Output the [x, y] coordinate of the center of the cell containing the given text.  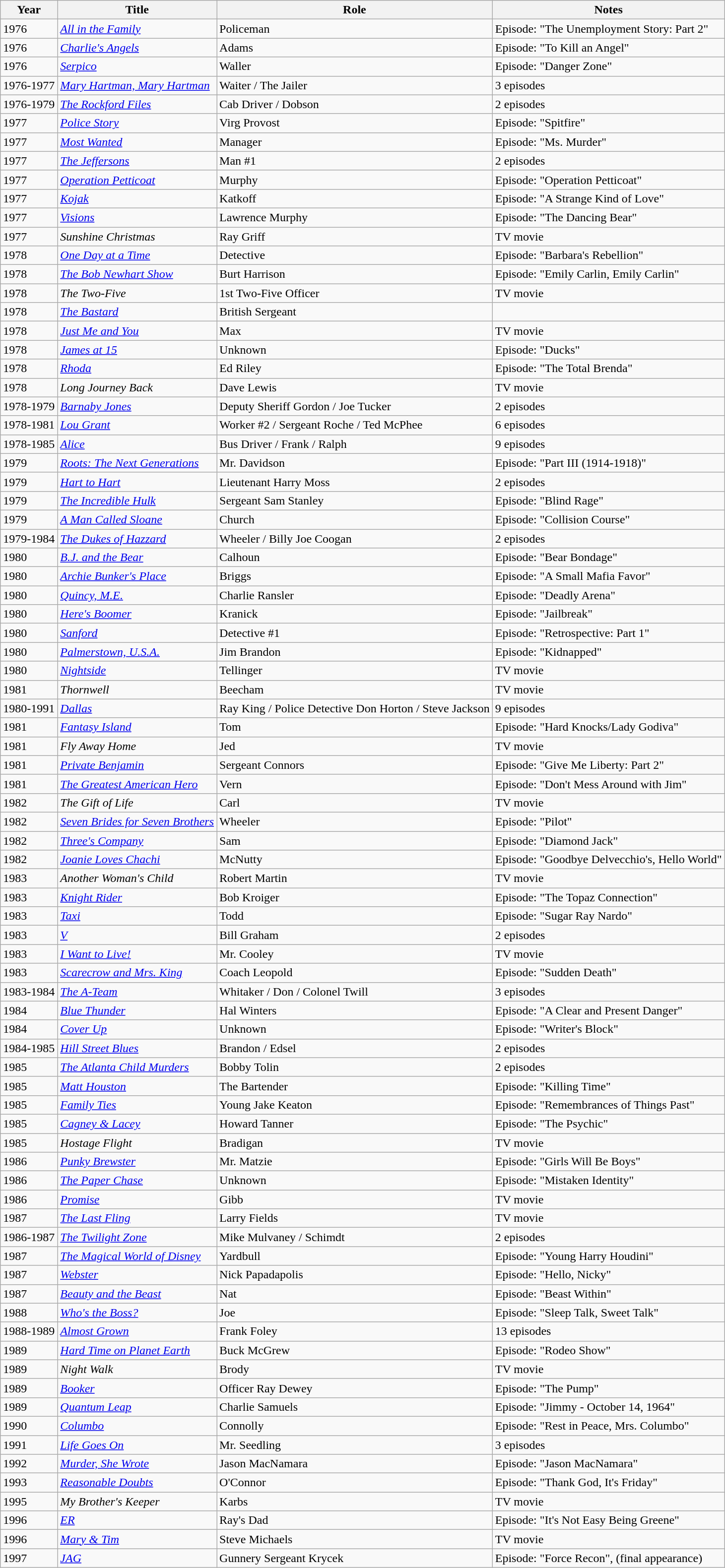
Gunnery Sergeant Krycek [355, 1558]
Serpico [137, 66]
Private Benjamin [137, 765]
1992 [29, 1464]
The Magical World of Disney [137, 1256]
Episode: "Goodbye Delvecchio's, Hello World" [608, 860]
Thornwell [137, 690]
Alice [137, 444]
Episode: "The Topaz Connection" [608, 897]
Archie Bunker's Place [137, 576]
Episode: "Pilot" [608, 821]
Sunshine Christmas [137, 237]
Beauty and the Beast [137, 1294]
Episode: "Sleep Talk, Sweet Talk" [608, 1313]
Barnaby Jones [137, 406]
Calhoun [355, 558]
1978-1981 [29, 425]
British Sergeant [355, 312]
Carl [355, 803]
Detective #1 [355, 633]
Episode: "Rodeo Show" [608, 1350]
Manager [355, 142]
Rhoda [137, 369]
Who's the Boss? [137, 1313]
ER [137, 1520]
Brody [355, 1369]
Episode: "Jimmy - October 14, 1964" [608, 1407]
Episode: "Bear Bondage" [608, 558]
Charlie Ransler [355, 595]
Steve Michaels [355, 1539]
The Atlanta Child Murders [137, 1067]
Episode: "Young Harry Houdini" [608, 1256]
1984-1985 [29, 1048]
1976-1977 [29, 85]
Cover Up [137, 1029]
The Greatest American Hero [137, 784]
I Want to Live! [137, 954]
Episode: "Danger Zone" [608, 66]
Sergeant Sam Stanley [355, 501]
Cagney & Lacey [137, 1124]
Notes [608, 10]
A Man Called Sloane [137, 519]
Karbs [355, 1502]
Episode: "Spitfire" [608, 123]
Hostage Flight [137, 1142]
Episode: "A Small Mafia Favor" [608, 576]
Ray's Dad [355, 1520]
Lieutenant Harry Moss [355, 482]
Episode: "Sugar Ray Nardo" [608, 916]
Episode: "Killing Time" [608, 1086]
The Dukes of Hazzard [137, 538]
Episode: "Sudden Death" [608, 973]
Three's Company [137, 841]
The A-Team [137, 992]
Bobby Tolin [355, 1067]
Episode: "Girls Will Be Boys" [608, 1162]
Sergeant Connors [355, 765]
Lawrence Murphy [355, 217]
Charlie Samuels [355, 1407]
Episode: "Writer's Block" [608, 1029]
The Twilight Zone [137, 1237]
Hart to Hart [137, 482]
Quincy, M.E. [137, 595]
Dave Lewis [355, 387]
Murder, She Wrote [137, 1464]
Episode: "Emily Carlin, Emily Carlin" [608, 274]
Episode: "Give Me Liberty: Part 2" [608, 765]
Mary Hartman, Mary Hartman [137, 85]
Sam [355, 841]
Family Ties [137, 1105]
Bus Driver / Frank / Ralph [355, 444]
Connolly [355, 1426]
Mary & Tim [137, 1539]
Dallas [137, 708]
Howard Tanner [355, 1124]
1983-1984 [29, 992]
Yardbull [355, 1256]
Episode: "Kidnapped" [608, 652]
Young Jake Keaton [355, 1105]
Booker [137, 1388]
Lou Grant [137, 425]
Bill Graham [355, 935]
1995 [29, 1502]
V [137, 935]
The Bob Newhart Show [137, 274]
The Jeffersons [137, 161]
Mr. Seedling [355, 1445]
Another Woman's Child [137, 878]
Jason MacNamara [355, 1464]
6 episodes [608, 425]
Night Walk [137, 1369]
Episode: "The Unemployment Story: Part 2" [608, 29]
Nat [355, 1294]
All in the Family [137, 29]
Episode: "To Kill an Angel" [608, 48]
Episode: "Hard Knocks/Lady Godiva" [608, 727]
Episode: "Operation Petticoat" [608, 180]
Todd [355, 916]
1st Two-Five Officer [355, 293]
Almost Grown [137, 1331]
Officer Ray Dewey [355, 1388]
Gibb [355, 1199]
Episode: "Retrospective: Part 1" [608, 633]
The Gift of Life [137, 803]
The Paper Chase [137, 1181]
Kranick [355, 614]
Ray Griff [355, 237]
Joe [355, 1313]
Roots: The Next Generations [137, 463]
Episode: "Jason MacNamara" [608, 1464]
Max [355, 331]
Fantasy Island [137, 727]
Wheeler / Billy Joe Coogan [355, 538]
The Rockford Files [137, 104]
Episode: "Ms. Murder" [608, 142]
Jed [355, 746]
Larry Fields [355, 1218]
Episode: "Blind Rage" [608, 501]
Cab Driver / Dobson [355, 104]
Reasonable Doubts [137, 1483]
Hill Street Blues [137, 1048]
Episode: "The Psychic" [608, 1124]
1988-1989 [29, 1331]
Mr. Cooley [355, 954]
Buck McGrew [355, 1350]
Virg Provost [355, 123]
JAG [137, 1558]
Ray King / Police Detective Don Horton / Steve Jackson [355, 708]
My Brother's Keeper [137, 1502]
Episode: "Diamond Jack" [608, 841]
The Bartender [355, 1086]
Mr. Davidson [355, 463]
Episode: "Mistaken Identity" [608, 1181]
Murphy [355, 180]
Role [355, 10]
Kojak [137, 198]
Promise [137, 1199]
Deputy Sheriff Gordon / Joe Tucker [355, 406]
Episode: "Beast Within" [608, 1294]
Long Journey Back [137, 387]
The Incredible Hulk [137, 501]
Episode: "Part III (1914-1918)" [608, 463]
Tellinger [355, 671]
Whitaker / Don / Colonel Twill [355, 992]
Episode: "A Clear and Present Danger" [608, 1010]
Mike Mulvaney / Schimdt [355, 1237]
Episode: "Thank God, It's Friday" [608, 1483]
Episode: "Don't Mess Around with Jim" [608, 784]
Episode: "Ducks" [608, 350]
1997 [29, 1558]
1990 [29, 1426]
B.J. and the Bear [137, 558]
1991 [29, 1445]
Episode: "Hello, Nicky" [608, 1275]
Katkoff [355, 198]
Robert Martin [355, 878]
O'Connor [355, 1483]
Most Wanted [137, 142]
Jim Brandon [355, 652]
Episode: "The Total Brenda" [608, 369]
Year [29, 10]
1993 [29, 1483]
Church [355, 519]
Episode: "A Strange Kind of Love" [608, 198]
Episode: "Deadly Arena" [608, 595]
Knight Rider [137, 897]
Sanford [137, 633]
Visions [137, 217]
Here's Boomer [137, 614]
Episode: "Collision Course" [608, 519]
1980-1991 [29, 708]
Joanie Loves Chachi [137, 860]
Fly Away Home [137, 746]
13 episodes [608, 1331]
The Bastard [137, 312]
Ed Riley [355, 369]
Mr. Matzie [355, 1162]
Blue Thunder [137, 1010]
Operation Petticoat [137, 180]
Brandon / Edsel [355, 1048]
Vern [355, 784]
1979-1984 [29, 538]
Episode: "Rest in Peace, Mrs. Columbo" [608, 1426]
Nightside [137, 671]
Scarecrow and Mrs. King [137, 973]
Taxi [137, 916]
Title [137, 10]
Adams [355, 48]
Life Goes On [137, 1445]
Charlie's Angels [137, 48]
Wheeler [355, 821]
Man #1 [355, 161]
Worker #2 / Sergeant Roche / Ted McPhee [355, 425]
Punky Brewster [137, 1162]
James at 15 [137, 350]
Burt Harrison [355, 274]
1986-1987 [29, 1237]
Episode: "It's Not Easy Being Greene" [608, 1520]
Waiter / The Jailer [355, 85]
Webster [137, 1275]
Detective [355, 255]
1978-1985 [29, 444]
1976-1979 [29, 104]
Just Me and You [137, 331]
Police Story [137, 123]
Waller [355, 66]
1988 [29, 1313]
The Two-Five [137, 293]
One Day at a Time [137, 255]
Episode: "The Pump" [608, 1388]
Seven Brides for Seven Brothers [137, 821]
Hal Winters [355, 1010]
Tom [355, 727]
The Last Fling [137, 1218]
Hard Time on Planet Earth [137, 1350]
McNutty [355, 860]
Nick Papadapolis [355, 1275]
Episode: "Barbara's Rebellion" [608, 255]
Frank Foley [355, 1331]
Columbo [137, 1426]
Episode: "Jailbreak" [608, 614]
Episode: "The Dancing Bear" [608, 217]
Episode: "Remembrances of Things Past" [608, 1105]
Episode: "Force Recon", (final appearance) [608, 1558]
Beecham [355, 690]
Bob Kroiger [355, 897]
Quantum Leap [137, 1407]
Briggs [355, 576]
Palmerstown, U.S.A. [137, 652]
Matt Houston [137, 1086]
1978-1979 [29, 406]
Policeman [355, 29]
Coach Leopold [355, 973]
Bradigan [355, 1142]
